Provide the (x, y) coordinate of the cell's center where the given text is located.  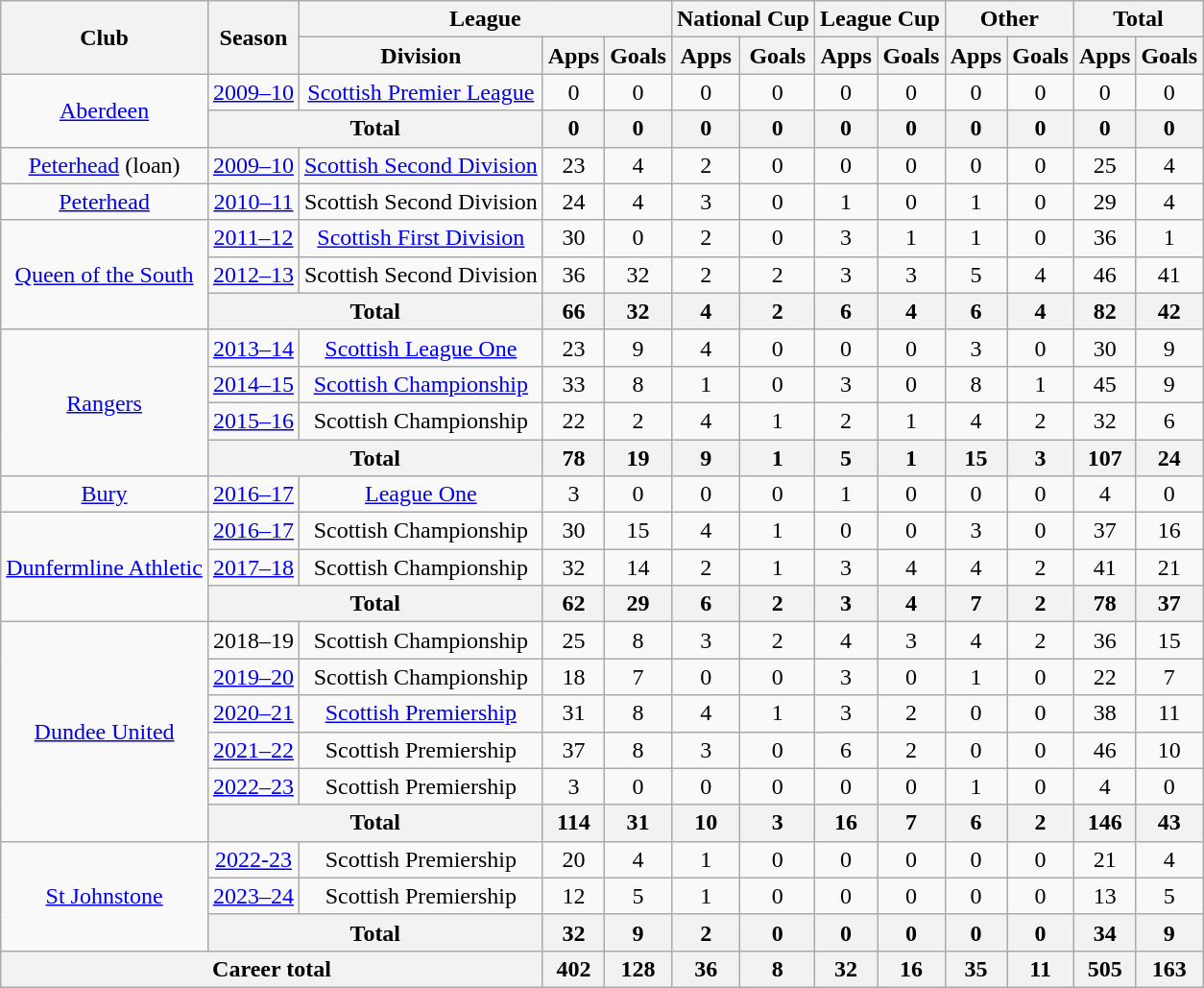
114 (573, 823)
2014–15 (253, 384)
Scottish League One (421, 348)
Peterhead (loan) (105, 165)
35 (975, 969)
163 (1169, 969)
66 (573, 311)
38 (1104, 713)
2023–24 (253, 896)
2022–23 (253, 786)
Season (253, 37)
Peterhead (105, 202)
St Johnstone (105, 896)
13 (1104, 896)
146 (1104, 823)
402 (573, 969)
National Cup (743, 19)
2022-23 (253, 859)
Career total (272, 969)
2018–19 (253, 640)
Bury (105, 494)
Club (105, 37)
43 (1169, 823)
2019–20 (253, 677)
45 (1104, 384)
20 (573, 859)
Division (421, 56)
Dunfermline Athletic (105, 567)
505 (1104, 969)
18 (573, 677)
Other (1009, 19)
82 (1104, 311)
2020–21 (253, 713)
Aberdeen (105, 110)
Queen of the South (105, 275)
2015–16 (253, 421)
2010–11 (253, 202)
2013–14 (253, 348)
128 (638, 969)
Scottish First Division (421, 238)
12 (573, 896)
33 (573, 384)
2021–22 (253, 750)
62 (573, 604)
19 (638, 458)
League Cup (880, 19)
2012–13 (253, 275)
2011–12 (253, 238)
Dundee United (105, 732)
League (485, 19)
Scottish Premier League (421, 92)
107 (1104, 458)
34 (1104, 932)
League One (421, 494)
42 (1169, 311)
Rangers (105, 402)
14 (638, 567)
2017–18 (253, 567)
